Capture the cell that displays the provided text and extract its (x, y) central coordinate. 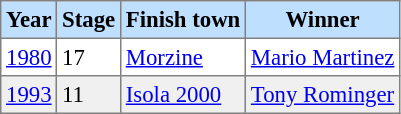
11 (89, 95)
17 (89, 57)
Mario Martinez (323, 57)
Winner (323, 20)
Tony Rominger (323, 95)
Finish town (182, 20)
1993 (29, 95)
Morzine (182, 57)
Year (29, 20)
Isola 2000 (182, 95)
Stage (89, 20)
1980 (29, 57)
